Return the [x, y] coordinate for the center point of the cell that contains the specified text.  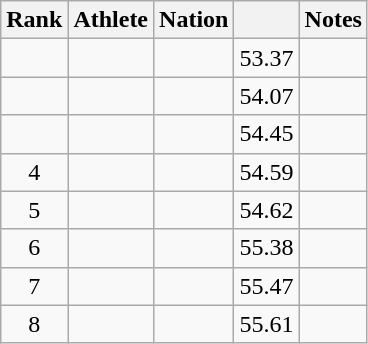
55.38 [266, 248]
Nation [194, 20]
53.37 [266, 58]
8 [34, 324]
54.45 [266, 134]
4 [34, 172]
55.61 [266, 324]
Athlete [111, 20]
54.07 [266, 96]
54.62 [266, 210]
Rank [34, 20]
54.59 [266, 172]
5 [34, 210]
6 [34, 248]
Notes [333, 20]
55.47 [266, 286]
7 [34, 286]
